Provide the (X, Y) coordinate of the cell's center where the given text is located.  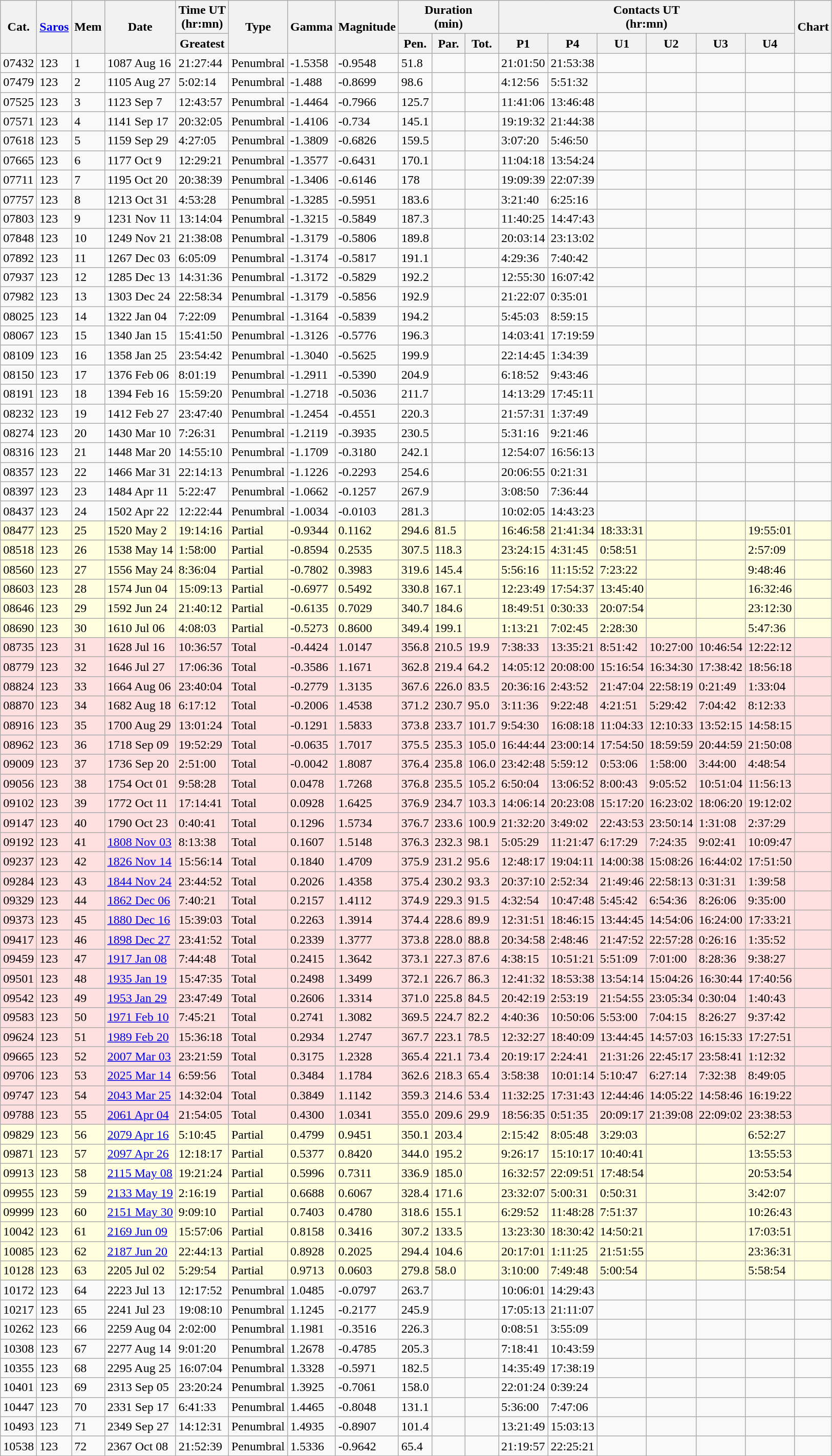
0.4799 (312, 1134)
70 (88, 1407)
3:10:00 (523, 1271)
11:56:13 (770, 784)
1249 Nov 21 (140, 238)
-1.4106 (312, 121)
2:28:30 (622, 628)
22:07:39 (572, 180)
10:50:06 (572, 1017)
2151 May 30 (140, 1212)
362.6 (415, 1076)
6:25:16 (572, 199)
2007 Mar 03 (140, 1056)
118.3 (449, 550)
230.7 (449, 706)
1.8087 (367, 764)
3:58:38 (523, 1076)
18:30:42 (572, 1232)
66 (88, 1329)
10:47:48 (572, 901)
15:04:26 (671, 979)
33 (88, 686)
41 (88, 842)
3 (88, 102)
185.0 (449, 1173)
0.4300 (312, 1115)
21:38:08 (202, 238)
U2 (671, 44)
194.2 (415, 316)
21:01:50 (523, 63)
100.9 (481, 822)
2313 Sep 05 (140, 1387)
21:50:08 (770, 745)
-0.6146 (367, 180)
10:36:57 (202, 647)
1.1671 (367, 667)
1.5734 (367, 822)
1.7268 (367, 784)
18:56:35 (523, 1115)
91.5 (481, 901)
1610 Jul 06 (140, 628)
2:53:19 (572, 998)
23:05:34 (671, 998)
14:47:43 (572, 219)
84.5 (481, 998)
14:55:10 (202, 452)
09999 (18, 1212)
0:31:31 (720, 881)
226.7 (449, 979)
14:13:29 (523, 394)
27 (88, 570)
08690 (18, 628)
294.4 (415, 1251)
13:54:14 (622, 979)
15:59:20 (202, 394)
15:57:06 (202, 1232)
328.4 (415, 1193)
71 (88, 1426)
17:06:36 (202, 667)
9:43:46 (572, 375)
0.2741 (312, 1017)
09829 (18, 1134)
5:36:00 (523, 1407)
211.7 (415, 394)
11:15:52 (572, 570)
12:31:51 (523, 920)
4:32:54 (523, 901)
-0.9548 (367, 63)
0.7311 (367, 1173)
8:01:19 (202, 375)
365.4 (415, 1056)
23:32:07 (523, 1193)
14:57:03 (671, 1037)
Tot. (481, 44)
1213 Oct 31 (140, 199)
1.4538 (367, 706)
-0.5390 (367, 375)
-0.5806 (367, 238)
10128 (18, 1271)
15:56:14 (202, 861)
226.3 (415, 1329)
7:38:33 (523, 647)
267.9 (415, 491)
61 (88, 1232)
-1.0662 (312, 491)
-1.5358 (312, 63)
1231 Nov 11 (140, 219)
-0.8048 (367, 1407)
1141 Sep 17 (140, 121)
1.7017 (367, 745)
22 (88, 472)
2:57:09 (770, 550)
21:54:05 (202, 1115)
1.3082 (367, 1017)
330.8 (415, 589)
1718 Sep 09 (140, 745)
87.6 (481, 959)
2367 Oct 08 (140, 1446)
10217 (18, 1310)
93.3 (481, 881)
1.4709 (367, 861)
14:58:15 (770, 725)
0.7403 (312, 1212)
6:27:14 (671, 1076)
16:07:04 (202, 1368)
-1.2454 (312, 414)
6:52:27 (770, 1134)
20:32:05 (202, 121)
10:09:47 (770, 842)
2115 May 08 (140, 1173)
17:45:11 (572, 394)
17:51:50 (770, 861)
367.7 (415, 1037)
-1.3215 (312, 219)
1862 Dec 06 (140, 901)
13:46:48 (572, 102)
13:21:49 (523, 1426)
21:39:08 (671, 1115)
375.9 (415, 861)
16:56:13 (572, 452)
9:35:00 (770, 901)
14:50:21 (622, 1232)
11:40:25 (523, 219)
22:57:28 (671, 940)
-0.5951 (367, 199)
17:05:13 (523, 1310)
14:05:22 (671, 1095)
373.1 (415, 959)
17:54:37 (572, 589)
20:08:00 (572, 667)
23:47:49 (202, 998)
-0.5829 (367, 277)
-1.3577 (312, 160)
-1.2911 (312, 375)
356.8 (415, 647)
07982 (18, 297)
98.6 (415, 82)
09583 (18, 1017)
20:03:14 (523, 238)
12:41:32 (523, 979)
0.8600 (367, 628)
184.6 (449, 609)
0:26:16 (720, 940)
2043 Mar 25 (140, 1095)
12:23:49 (523, 589)
15:17:20 (622, 803)
-0.3516 (367, 1329)
263.7 (415, 1290)
1.3328 (312, 1368)
1358 Jan 25 (140, 355)
5:10:45 (202, 1134)
203.4 (449, 1134)
Gamma (312, 27)
5:59:12 (572, 764)
07571 (18, 121)
21:47:04 (622, 686)
1.4465 (312, 1407)
40 (88, 822)
1.3499 (367, 979)
09913 (18, 1173)
11:48:28 (572, 1212)
50 (88, 1017)
19:09:39 (523, 180)
-0.1257 (367, 491)
-0.6135 (312, 609)
228.0 (449, 940)
1.3642 (367, 959)
-0.9642 (367, 1446)
59 (88, 1193)
08437 (18, 511)
0.2498 (312, 979)
15:03:13 (572, 1426)
44 (88, 901)
155.1 (449, 1212)
0:50:31 (622, 1193)
25 (88, 530)
7:51:37 (622, 1212)
9:48:46 (770, 570)
7:24:35 (671, 842)
4:48:54 (770, 764)
1.4358 (367, 881)
0.8158 (312, 1232)
-0.0797 (367, 1290)
1844 Nov 24 (140, 881)
16:34:30 (671, 667)
08316 (18, 452)
20:19:17 (523, 1056)
13:35:21 (572, 647)
26 (88, 550)
09056 (18, 784)
21:40:12 (202, 609)
15:39:03 (202, 920)
371.0 (415, 998)
199.1 (449, 628)
182.5 (415, 1368)
10042 (18, 1232)
0.2263 (312, 920)
09147 (18, 822)
20 (88, 433)
2:15:42 (523, 1134)
3:49:02 (572, 822)
-0.2293 (367, 472)
-1.1709 (312, 452)
07479 (18, 82)
15:47:35 (202, 979)
0.0928 (312, 803)
1105 Aug 27 (140, 82)
15:41:50 (202, 336)
0.2934 (312, 1037)
1.5148 (367, 842)
Date (140, 27)
9:21:46 (572, 433)
1.3925 (312, 1387)
-0.0103 (367, 511)
07711 (18, 180)
73.4 (481, 1056)
0.4780 (367, 1212)
3:08:50 (523, 491)
0.2415 (312, 959)
-0.6977 (312, 589)
7:23:22 (622, 570)
07892 (18, 257)
14:35:49 (523, 1368)
2169 Jun 09 (140, 1232)
7:40:42 (572, 257)
-0.3180 (367, 452)
145.1 (415, 121)
5:51:09 (622, 959)
1520 May 2 (140, 530)
227.3 (449, 959)
20:09:17 (622, 1115)
5:02:14 (202, 82)
08357 (18, 472)
15 (88, 336)
7:49:48 (572, 1271)
229.3 (449, 901)
369.5 (415, 1017)
10:51:21 (572, 959)
10:51:04 (720, 784)
10:06:01 (523, 1290)
62 (88, 1251)
1:13:21 (523, 628)
1195 Oct 20 (140, 180)
-0.6431 (367, 160)
2:52:34 (572, 881)
214.6 (449, 1095)
18:56:18 (770, 667)
233.6 (449, 822)
0.0603 (367, 1271)
294.6 (415, 530)
1880 Dec 16 (140, 920)
19:52:29 (202, 745)
Chart (813, 27)
1285 Dec 13 (140, 277)
221.1 (449, 1056)
09192 (18, 842)
6:17:29 (622, 842)
0.1840 (312, 861)
11:04:18 (523, 160)
23:42:48 (523, 764)
09501 (18, 979)
Magnitude (367, 27)
178 (415, 180)
P4 (572, 44)
183.6 (415, 199)
1592 Jun 24 (140, 609)
2:37:29 (770, 822)
86.3 (481, 979)
-0.2006 (312, 706)
22:14:45 (523, 355)
12:22:12 (770, 647)
10:02:05 (523, 511)
4:21:51 (622, 706)
21:57:31 (523, 414)
07432 (18, 63)
22:01:24 (523, 1387)
67 (88, 1349)
230.5 (415, 433)
6:50:04 (523, 784)
0.2535 (367, 550)
3:07:20 (523, 141)
18:06:20 (720, 803)
1.1981 (312, 1329)
-0.8594 (312, 550)
07848 (18, 238)
U3 (720, 44)
0.6067 (367, 1193)
1628 Jul 16 (140, 647)
375.4 (415, 881)
14:12:31 (202, 1426)
08150 (18, 375)
14:54:06 (671, 920)
U4 (770, 44)
15:16:54 (622, 667)
16:44:44 (523, 745)
39 (88, 803)
13:45:40 (622, 589)
1.3135 (367, 686)
14:05:12 (523, 667)
204.9 (415, 375)
-0.1291 (312, 725)
1826 Nov 14 (140, 861)
P1 (523, 44)
5:45:42 (622, 901)
23:44:52 (202, 881)
307.2 (415, 1232)
08067 (18, 336)
-0.7802 (312, 570)
12:10:33 (671, 725)
12:55:30 (523, 277)
12:17:52 (202, 1290)
1376 Feb 06 (140, 375)
1448 Mar 20 (140, 452)
1917 Jan 08 (140, 959)
-0.6826 (367, 141)
224.7 (449, 1017)
16:23:02 (671, 803)
12:18:17 (202, 1154)
6:17:12 (202, 706)
11 (88, 257)
60 (88, 1212)
0.3484 (312, 1076)
34 (88, 706)
23:50:14 (671, 822)
07525 (18, 102)
0:21:49 (720, 686)
51 (88, 1037)
56 (88, 1134)
0.1607 (312, 842)
2259 Aug 04 (140, 1329)
5:00:31 (572, 1193)
6:05:09 (202, 257)
13:06:52 (572, 784)
10401 (18, 1387)
1:11:25 (572, 1251)
47 (88, 959)
233.7 (449, 725)
2295 Aug 25 (140, 1368)
4:29:36 (523, 257)
48 (88, 979)
1682 Aug 18 (140, 706)
-1.0034 (312, 511)
195.2 (449, 1154)
1.2678 (312, 1349)
16:15:33 (720, 1037)
5:45:03 (523, 316)
10172 (18, 1290)
09373 (18, 920)
105.2 (481, 784)
14:00:38 (622, 861)
0.8928 (312, 1251)
5:58:54 (770, 1271)
7:36:44 (572, 491)
-0.5273 (312, 628)
10:40:41 (622, 1154)
21:32:20 (523, 822)
-0.5817 (367, 257)
220.3 (415, 414)
-0.0635 (312, 745)
0:08:51 (523, 1329)
19 (88, 414)
2205 Jul 02 (140, 1271)
Duration(min) (449, 17)
18:49:51 (523, 609)
1 (88, 63)
15:36:18 (202, 1037)
372.1 (415, 979)
12:32:27 (523, 1037)
08560 (18, 570)
20:06:55 (523, 472)
10308 (18, 1349)
22:45:17 (671, 1056)
23 (88, 491)
89.9 (481, 920)
-0.5856 (367, 297)
8:26:06 (720, 901)
-1.3174 (312, 257)
19:55:01 (770, 530)
43 (88, 881)
07665 (18, 160)
-0.8907 (367, 1426)
1.4112 (367, 901)
0:21:31 (572, 472)
0.3849 (312, 1095)
18:59:59 (671, 745)
9:38:27 (770, 959)
21:11:07 (572, 1310)
232.3 (449, 842)
226.0 (449, 686)
5:10:47 (622, 1076)
82.2 (481, 1017)
14:31:36 (202, 277)
0.2025 (367, 1251)
0.5492 (367, 589)
4 (88, 121)
23:36:31 (770, 1251)
318.6 (415, 1212)
16:08:18 (572, 725)
1123 Sep 7 (140, 102)
09329 (18, 901)
4:08:03 (202, 628)
234.7 (449, 803)
242.1 (415, 452)
22:09:51 (572, 1173)
08191 (18, 394)
09009 (18, 764)
23:58:41 (720, 1056)
187.3 (415, 219)
170.1 (415, 160)
12:43:57 (202, 102)
09542 (18, 998)
1664 Aug 06 (140, 686)
53.4 (481, 1095)
10:01:14 (572, 1076)
Par. (449, 44)
08274 (18, 433)
68 (88, 1368)
10:46:54 (720, 647)
235.5 (449, 784)
10262 (18, 1329)
09706 (18, 1076)
32 (88, 667)
0:40:41 (202, 822)
08518 (18, 550)
5:29:54 (202, 1271)
2:16:19 (202, 1193)
9:26:17 (523, 1154)
0.0478 (312, 784)
1790 Oct 23 (140, 822)
131.1 (415, 1407)
376.7 (415, 822)
4:53:28 (202, 199)
21:54:55 (622, 998)
08824 (18, 686)
54 (88, 1095)
49 (88, 998)
2187 Jun 20 (140, 1251)
24 (88, 511)
1989 Feb 20 (140, 1037)
0.2026 (312, 881)
16:19:22 (770, 1095)
2:02:00 (202, 1329)
9:54:30 (523, 725)
16:32:46 (770, 589)
08477 (18, 530)
08779 (18, 667)
1898 Dec 27 (140, 940)
254.6 (415, 472)
3:42:07 (770, 1193)
17:38:19 (572, 1368)
21:52:39 (202, 1446)
7:02:45 (572, 628)
-1.3809 (312, 141)
9:05:52 (671, 784)
4:27:05 (202, 141)
1.3777 (367, 940)
-1.488 (312, 82)
23:21:59 (202, 1056)
5:31:16 (523, 433)
20:07:54 (622, 609)
1484 Apr 11 (140, 491)
7:01:00 (671, 959)
09237 (18, 861)
5:47:36 (770, 628)
8:28:36 (720, 959)
63 (88, 1271)
245.9 (415, 1310)
20:38:39 (202, 180)
-0.5839 (367, 316)
1412 Feb 27 (140, 414)
230.2 (449, 881)
13:54:24 (572, 160)
09871 (18, 1154)
2241 Jul 23 (140, 1310)
106.0 (481, 764)
191.1 (415, 257)
344.0 (415, 1154)
3:55:09 (572, 1329)
9:22:48 (572, 706)
-1.3164 (312, 316)
0:53:06 (622, 764)
-1.3126 (312, 336)
1502 Apr 22 (140, 511)
5 (88, 141)
7:47:06 (572, 1407)
14:29:43 (572, 1290)
7:26:31 (202, 433)
1.1245 (312, 1310)
371.2 (415, 706)
235.8 (449, 764)
-0.4785 (367, 1349)
279.8 (415, 1271)
21:44:38 (572, 121)
17:38:42 (720, 667)
8 (88, 199)
09284 (18, 881)
64.2 (481, 667)
1935 Jan 19 (140, 979)
7:44:48 (202, 959)
10085 (18, 1251)
1574 Jun 04 (140, 589)
235.3 (449, 745)
20:36:16 (523, 686)
16:07:42 (572, 277)
1.5336 (312, 1446)
4:31:45 (572, 550)
1:34:39 (572, 355)
20:42:19 (523, 998)
12:22:44 (202, 511)
8:05:48 (572, 1134)
95.6 (481, 861)
10355 (18, 1368)
8:51:42 (622, 647)
98.1 (481, 842)
15:09:13 (202, 589)
2349 Sep 27 (140, 1426)
7:18:41 (523, 1349)
7:45:21 (202, 1017)
46 (88, 940)
199.9 (415, 355)
5:51:32 (572, 82)
95.0 (481, 706)
0.1296 (312, 822)
17:19:59 (572, 336)
21:51:55 (622, 1251)
21:53:38 (572, 63)
1322 Jan 04 (140, 316)
08962 (18, 745)
58.0 (449, 1271)
17:14:41 (202, 803)
1.3314 (367, 998)
1.0485 (312, 1290)
09102 (18, 803)
192.9 (415, 297)
2:43:52 (572, 686)
23:13:02 (572, 238)
196.3 (415, 336)
12:29:21 (202, 160)
7:32:38 (720, 1076)
125.7 (415, 102)
11:04:33 (622, 725)
17:03:51 (770, 1232)
-0.3586 (312, 667)
-0.5625 (367, 355)
6:18:52 (523, 375)
21:27:44 (202, 63)
52 (88, 1056)
2:24:41 (572, 1056)
1:12:32 (770, 1056)
209.6 (449, 1115)
0.3983 (367, 570)
0.9713 (312, 1271)
104.6 (449, 1251)
1772 Oct 11 (140, 803)
1177 Oct 9 (140, 160)
167.1 (449, 589)
3:11:36 (523, 706)
69 (88, 1387)
336.9 (415, 1173)
0:51:35 (572, 1115)
2079 Apr 16 (140, 1134)
08916 (18, 725)
Cat. (18, 27)
20:37:10 (523, 881)
2061 Apr 04 (140, 1115)
19:04:11 (572, 861)
19:21:24 (202, 1173)
0.9451 (367, 1134)
20:17:01 (523, 1251)
07803 (18, 219)
10:26:43 (770, 1212)
307.5 (415, 550)
20:34:58 (523, 940)
11:21:47 (572, 842)
8:59:15 (572, 316)
0.2339 (312, 940)
23:54:42 (202, 355)
13:23:30 (523, 1232)
15:10:17 (572, 1154)
6:29:52 (523, 1212)
18:53:38 (572, 979)
11:41:06 (523, 102)
0.3175 (312, 1056)
16:30:44 (720, 979)
2 (88, 82)
58 (88, 1173)
16:32:57 (523, 1173)
23:00:14 (572, 745)
12:44:46 (622, 1095)
72 (88, 1446)
1754 Oct 01 (140, 784)
19:08:10 (202, 1310)
225.8 (449, 998)
2097 Apr 26 (140, 1154)
09788 (18, 1115)
19.9 (481, 647)
0.2606 (312, 998)
8:26:27 (720, 1017)
6 (88, 160)
22:43:53 (622, 822)
29.9 (481, 1115)
08109 (18, 355)
17:31:43 (572, 1095)
23:41:52 (202, 940)
13:52:15 (720, 725)
0.6688 (312, 1193)
21:19:57 (523, 1446)
8:49:05 (770, 1076)
18:40:09 (572, 1037)
Type (258, 27)
38 (88, 784)
1.4935 (312, 1426)
-0.0042 (312, 764)
1267 Dec 03 (140, 257)
-0.5776 (367, 336)
367.6 (415, 686)
09417 (18, 940)
5:53:00 (622, 1017)
1303 Dec 24 (140, 297)
-0.7061 (367, 1387)
16:46:58 (523, 530)
-0.2779 (312, 686)
1538 May 14 (140, 550)
13:14:04 (202, 219)
133.5 (449, 1232)
Pen. (415, 44)
1808 Nov 03 (140, 842)
101.7 (481, 725)
57 (88, 1154)
81.5 (449, 530)
17:48:54 (622, 1173)
17:27:51 (770, 1037)
23:40:04 (202, 686)
0.5377 (312, 1154)
07618 (18, 141)
8:00:43 (622, 784)
-0.3935 (367, 433)
1087 Aug 16 (140, 63)
13 (88, 297)
6:41:33 (202, 1407)
-0.8699 (367, 82)
2025 Mar 14 (140, 1076)
10:27:00 (671, 647)
1.2747 (367, 1037)
9:09:10 (202, 1212)
-0.734 (367, 121)
08870 (18, 706)
374.9 (415, 901)
08025 (18, 316)
07757 (18, 199)
19:14:16 (202, 530)
21 (88, 452)
12 (88, 277)
376.8 (415, 784)
350.1 (415, 1134)
210.5 (449, 647)
340.7 (415, 609)
88.8 (481, 940)
228.6 (449, 920)
10493 (18, 1426)
5:22:47 (202, 491)
28 (88, 589)
1:39:58 (770, 881)
2223 Jul 13 (140, 1290)
08603 (18, 589)
375.5 (415, 745)
78.5 (481, 1037)
223.1 (449, 1037)
-0.2177 (367, 1310)
07937 (18, 277)
17:54:50 (622, 745)
7:22:09 (202, 316)
10:43:59 (572, 1349)
2277 Aug 14 (140, 1349)
0:39:24 (572, 1387)
29 (88, 609)
189.8 (415, 238)
31 (88, 647)
7:04:15 (671, 1017)
22:58:13 (671, 881)
14 (88, 316)
Mem (88, 27)
7:04:42 (720, 706)
16:24:00 (720, 920)
219.4 (449, 667)
20:53:54 (770, 1173)
0:58:51 (622, 550)
21:31:26 (622, 1056)
1.1142 (367, 1095)
8:13:38 (202, 842)
1.5833 (367, 725)
20:44:59 (720, 745)
0.3416 (367, 1232)
14:03:41 (523, 336)
-1.1226 (312, 472)
21:49:46 (622, 881)
218.3 (449, 1076)
1:37:49 (572, 414)
23:24:15 (523, 550)
7:40:21 (202, 901)
-0.4551 (367, 414)
192.2 (415, 277)
0.2157 (312, 901)
15:08:26 (671, 861)
09624 (18, 1037)
0:35:01 (572, 297)
14:06:14 (523, 803)
-0.5971 (367, 1368)
159.5 (415, 141)
101.4 (415, 1426)
-1.3040 (312, 355)
09665 (18, 1056)
1:35:52 (770, 940)
-1.4464 (312, 102)
0.8420 (367, 1154)
4:40:36 (523, 1017)
0:30:04 (720, 998)
30 (88, 628)
21:47:52 (622, 940)
9:37:42 (770, 1017)
22:09:02 (720, 1115)
1.0341 (367, 1115)
6:54:36 (671, 901)
1:40:43 (770, 998)
22:58:19 (671, 686)
U1 (622, 44)
-1.3285 (312, 199)
376.4 (415, 764)
1.2328 (367, 1056)
23:38:53 (770, 1115)
1700 Aug 29 (140, 725)
18 (88, 394)
08232 (18, 414)
2:48:46 (572, 940)
349.4 (415, 628)
23:20:24 (202, 1387)
42 (88, 861)
64 (88, 1290)
8:12:33 (770, 706)
1466 Mar 31 (140, 472)
10 (88, 238)
9:58:28 (202, 784)
12:54:07 (523, 452)
1971 Feb 10 (140, 1017)
-1.3172 (312, 277)
1.0147 (367, 647)
Time UT(hr:mn) (202, 17)
23:47:40 (202, 414)
-1.2718 (312, 394)
12:48:17 (523, 861)
55 (88, 1115)
145.4 (449, 570)
14:32:04 (202, 1095)
Greatest (202, 44)
171.6 (449, 1193)
0:30:33 (572, 609)
5:05:29 (523, 842)
-0.7966 (367, 102)
83.5 (481, 686)
Contacts UT(hr:mn) (647, 17)
105.0 (481, 745)
-1.2119 (312, 433)
1:33:04 (770, 686)
11:32:25 (523, 1095)
14:58:46 (720, 1095)
5:56:16 (523, 570)
231.2 (449, 861)
103.3 (481, 803)
1646 Jul 27 (140, 667)
17:40:56 (770, 979)
374.4 (415, 920)
9:01:20 (202, 1349)
45 (88, 920)
3:44:00 (720, 764)
9 (88, 219)
22:25:21 (572, 1446)
3:21:40 (523, 199)
376.9 (415, 803)
-1.3406 (312, 180)
13:01:24 (202, 725)
36 (88, 745)
5:46:50 (572, 141)
319.6 (415, 570)
1.1784 (367, 1076)
2133 May 19 (140, 1193)
19:19:32 (523, 121)
08646 (18, 609)
376.3 (415, 842)
4:38:15 (523, 959)
0.5996 (312, 1173)
9:02:41 (720, 842)
22:58:34 (202, 297)
65 (88, 1310)
7 (88, 180)
8:36:04 (202, 570)
51.8 (415, 63)
-0.5849 (367, 219)
6:59:56 (202, 1076)
16 (88, 355)
20:23:08 (572, 803)
22:44:13 (202, 1251)
1430 Mar 10 (140, 433)
1953 Jan 29 (140, 998)
5:29:42 (671, 706)
1159 Sep 29 (140, 141)
4:12:56 (523, 82)
-0.5036 (367, 394)
1394 Feb 16 (140, 394)
1:31:08 (720, 822)
355.0 (415, 1115)
16:44:02 (720, 861)
-0.9344 (312, 530)
0.7029 (367, 609)
18:33:31 (622, 530)
-0.4424 (312, 647)
158.0 (415, 1387)
35 (88, 725)
08735 (18, 647)
0.1162 (367, 530)
10538 (18, 1446)
Saros (54, 27)
359.3 (415, 1095)
1.6425 (367, 803)
21:41:34 (572, 530)
23:12:30 (770, 609)
14:43:23 (572, 511)
17:33:21 (770, 920)
17 (88, 375)
53 (88, 1076)
5:00:54 (622, 1271)
10447 (18, 1407)
22:14:13 (202, 472)
18:46:15 (572, 920)
1340 Jan 15 (140, 336)
21:22:07 (523, 297)
1736 Sep 20 (140, 764)
1.3914 (367, 920)
08397 (18, 491)
37 (88, 764)
3:29:03 (622, 1134)
2331 Sep 17 (140, 1407)
2:51:00 (202, 764)
205.3 (415, 1349)
09955 (18, 1193)
09747 (18, 1095)
1556 May 24 (140, 570)
19:12:02 (770, 803)
362.8 (415, 667)
13:55:53 (770, 1154)
281.3 (415, 511)
09459 (18, 959)
